Return the (X, Y) coordinate for the center point of the cell that contains the specified text.  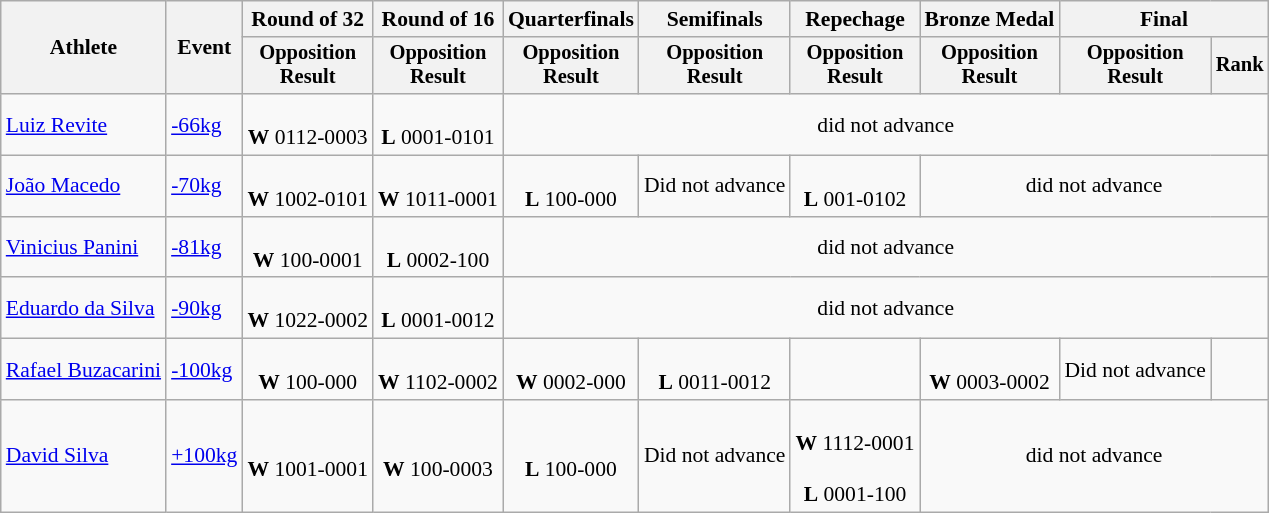
W 0002-000 (571, 370)
Repechage (854, 19)
W 1112-0001L 0001-100 (854, 456)
Luiz Revite (84, 124)
W 1002-0101 (308, 186)
W 1011-0001 (438, 186)
Final (1164, 19)
W 0003-0002 (990, 370)
Round of 32 (308, 19)
-100kg (204, 370)
W 100-000 (308, 370)
L 001-0102 (854, 186)
+100kg (204, 456)
-70kg (204, 186)
W 100-0001 (308, 248)
L 0001-0101 (438, 124)
W 1022-0002 (308, 308)
Bronze Medal (990, 19)
David Silva (84, 456)
L 0011-0012 (715, 370)
Event (204, 48)
Athlete (84, 48)
W 1102-0002 (438, 370)
Round of 16 (438, 19)
Vinicius Panini (84, 248)
W 0112-0003 (308, 124)
L 0002-100 (438, 248)
Quarterfinals (571, 19)
-90kg (204, 308)
João Macedo (84, 186)
Semifinals (715, 19)
L 0001-0012 (438, 308)
-66kg (204, 124)
-81kg (204, 248)
Rafael Buzacarini (84, 370)
Rank (1240, 66)
Eduardo da Silva (84, 308)
W 100-0003 (438, 456)
W 1001-0001 (308, 456)
